Pinpoint the cell where the given text exists, returning its (x, y) midpoint coordinate. 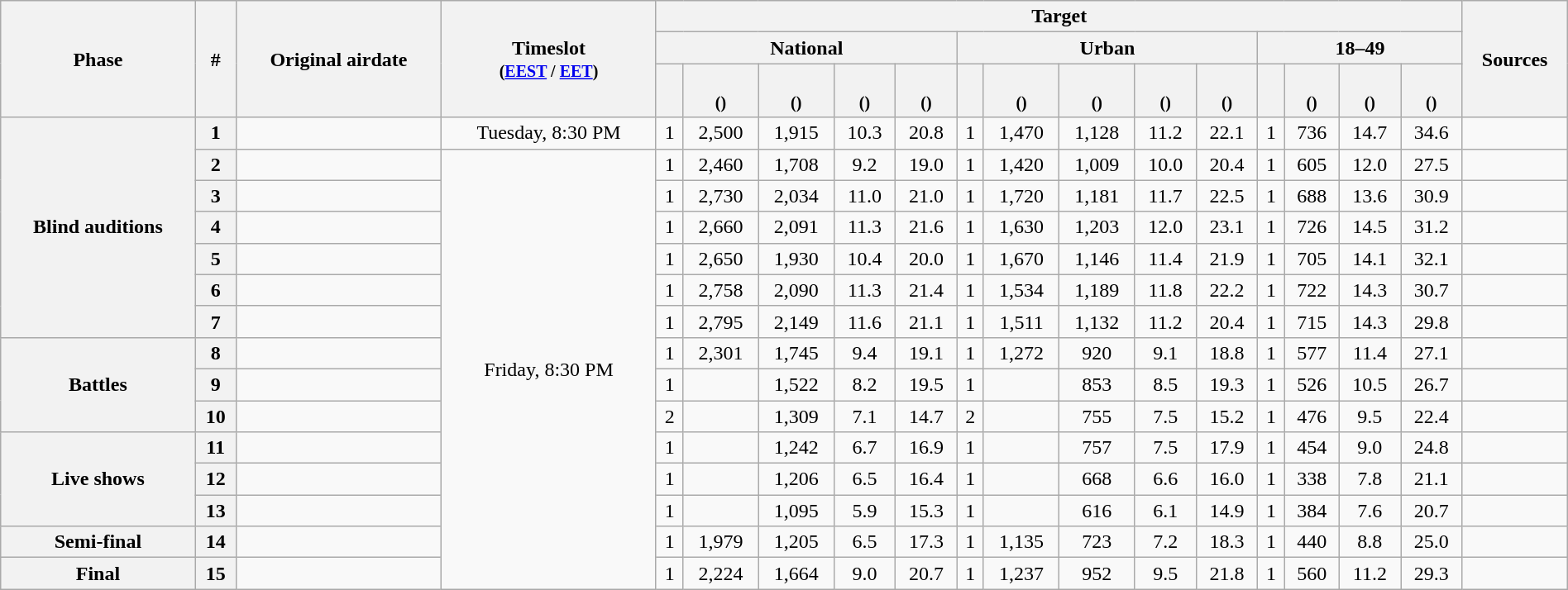
15.2 (1226, 416)
705 (1312, 259)
9.4 (864, 353)
1,128 (1097, 133)
24.8 (1432, 448)
21.9 (1226, 259)
32.1 (1432, 259)
Friday, 8:30 PM (549, 369)
726 (1312, 227)
30.7 (1432, 290)
Target (1059, 17)
605 (1312, 164)
Timeslot(EEST / EET) (549, 59)
757 (1097, 448)
7.8 (1370, 479)
26.7 (1432, 384)
9.1 (1165, 353)
1,664 (796, 573)
Original airdate (338, 59)
736 (1312, 133)
30.9 (1432, 196)
National (806, 48)
577 (1312, 353)
10.4 (864, 259)
9 (215, 384)
22.2 (1226, 290)
2,224 (721, 573)
19.3 (1226, 384)
10 (215, 416)
338 (1312, 479)
1,146 (1097, 259)
10.5 (1370, 384)
1,203 (1097, 227)
6.7 (864, 448)
14.1 (1370, 259)
688 (1312, 196)
Semi-final (98, 542)
1,095 (796, 511)
31.2 (1432, 227)
1,135 (1021, 542)
2,758 (721, 290)
2,650 (721, 259)
16.0 (1226, 479)
Battles (98, 384)
21.8 (1226, 573)
8.5 (1165, 384)
755 (1097, 416)
34.6 (1432, 133)
16.9 (926, 448)
Phase (98, 59)
1,670 (1021, 259)
1,420 (1021, 164)
1,930 (796, 259)
7 (215, 321)
1,242 (796, 448)
18–49 (1360, 48)
20.8 (926, 133)
476 (1312, 416)
7.2 (1165, 542)
1,915 (796, 133)
Tuesday, 8:30 PM (549, 133)
6.6 (1165, 479)
384 (1312, 511)
Blind auditions (98, 227)
616 (1097, 511)
27.5 (1432, 164)
29.8 (1432, 321)
2,500 (721, 133)
11.6 (864, 321)
1,181 (1097, 196)
19.1 (926, 353)
1,237 (1021, 573)
Live shows (98, 479)
19.5 (926, 384)
5 (215, 259)
2,149 (796, 321)
526 (1312, 384)
Final (98, 573)
1,979 (721, 542)
1,534 (1021, 290)
27.1 (1432, 353)
2,301 (721, 353)
7.1 (864, 416)
1,470 (1021, 133)
2,660 (721, 227)
1,272 (1021, 353)
14.9 (1226, 511)
723 (1097, 542)
3 (215, 196)
1,511 (1021, 321)
454 (1312, 448)
1,206 (796, 479)
15 (215, 573)
14.5 (1370, 227)
2,091 (796, 227)
12 (215, 479)
10.3 (864, 133)
7.6 (1370, 511)
2,034 (796, 196)
20.0 (926, 259)
17.3 (926, 542)
2,730 (721, 196)
2,795 (721, 321)
11.0 (864, 196)
722 (1312, 290)
1,745 (796, 353)
Sources (1515, 59)
1,132 (1097, 321)
10.0 (1165, 164)
920 (1097, 353)
6.1 (1165, 511)
8 (215, 353)
8.8 (1370, 542)
440 (1312, 542)
1,309 (796, 416)
21.4 (926, 290)
1,189 (1097, 290)
668 (1097, 479)
15.3 (926, 511)
853 (1097, 384)
11 (215, 448)
952 (1097, 573)
1,708 (796, 164)
715 (1312, 321)
23.1 (1226, 227)
19.0 (926, 164)
11.8 (1165, 290)
1,009 (1097, 164)
22.1 (1226, 133)
1,720 (1021, 196)
16.4 (926, 479)
8.2 (864, 384)
18.8 (1226, 353)
2,090 (796, 290)
4 (215, 227)
1,522 (796, 384)
22.4 (1432, 416)
5.9 (864, 511)
13.6 (1370, 196)
17.9 (1226, 448)
18.3 (1226, 542)
560 (1312, 573)
22.5 (1226, 196)
25.0 (1432, 542)
14 (215, 542)
6 (215, 290)
13 (215, 511)
29.3 (1432, 573)
1,630 (1021, 227)
2,460 (721, 164)
9.2 (864, 164)
21.0 (926, 196)
Urban (1107, 48)
1,205 (796, 542)
# (215, 59)
21.6 (926, 227)
11.7 (1165, 196)
